Identify which cell holds the provided text, then report its (X, Y) central coordinate. 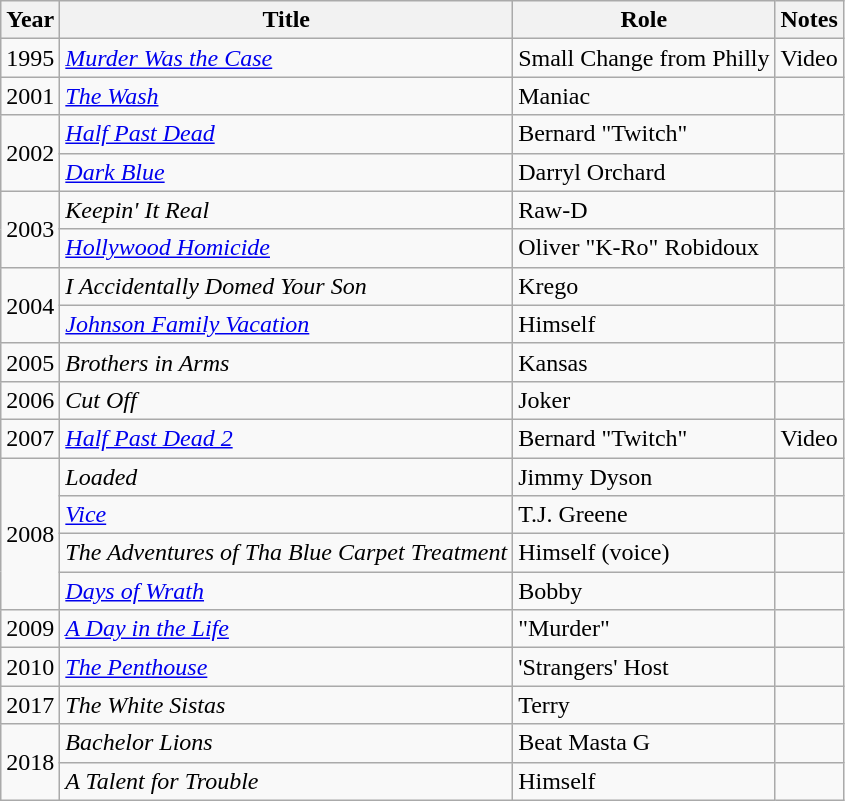
Joker (644, 400)
Beat Masta G (644, 743)
Small Change from Philly (644, 58)
The Penthouse (286, 667)
The Wash (286, 96)
Johnson Family Vacation (286, 324)
Year (30, 20)
Murder Was the Case (286, 58)
Himself (voice) (644, 553)
'Strangers' Host (644, 667)
2005 (30, 362)
Keepin' It Real (286, 210)
2006 (30, 400)
Bachelor Lions (286, 743)
Maniac (644, 96)
2017 (30, 705)
Darryl Orchard (644, 172)
2018 (30, 762)
Days of Wrath (286, 591)
The Adventures of Tha Blue Carpet Treatment (286, 553)
Krego (644, 286)
Loaded (286, 477)
2004 (30, 305)
Kansas (644, 362)
Half Past Dead 2 (286, 438)
"Murder" (644, 629)
2007 (30, 438)
Role (644, 20)
Cut Off (286, 400)
Hollywood Homicide (286, 248)
2010 (30, 667)
Oliver "K-Ro" Robidoux (644, 248)
Vice (286, 515)
A Talent for Trouble (286, 781)
2008 (30, 534)
Notes (809, 20)
A Day in the Life (286, 629)
Terry (644, 705)
1995 (30, 58)
Bobby (644, 591)
The White Sistas (286, 705)
2009 (30, 629)
Title (286, 20)
2003 (30, 229)
2002 (30, 153)
Half Past Dead (286, 134)
2001 (30, 96)
Dark Blue (286, 172)
Brothers in Arms (286, 362)
T.J. Greene (644, 515)
I Accidentally Domed Your Son (286, 286)
Raw-D (644, 210)
Jimmy Dyson (644, 477)
